Identify which cell holds the provided text, then report its [x, y] central coordinate. 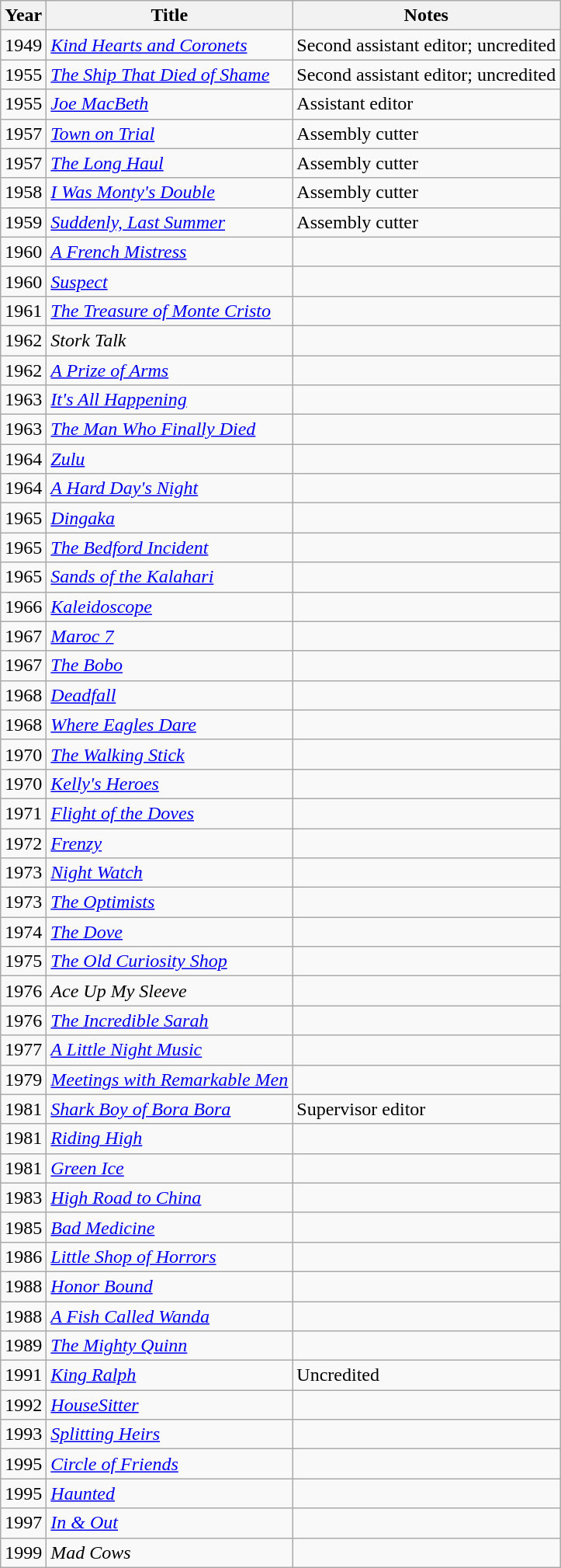
The Ship That Died of Shame [169, 75]
Meetings with Remarkable Men [169, 1080]
1971 [23, 813]
Town on Trial [169, 134]
1991 [23, 1375]
1958 [23, 193]
Shark Boy of Bora Bora [169, 1109]
HouseSitter [169, 1405]
Kaleidoscope [169, 607]
Flight of the Doves [169, 813]
1999 [23, 1552]
1986 [23, 1257]
Where Eagles Dare [169, 725]
King Ralph [169, 1375]
Little Shop of Horrors [169, 1257]
A Fish Called Wanda [169, 1316]
Uncredited [427, 1375]
1949 [23, 45]
A Prize of Arms [169, 370]
A Little Night Music [169, 1050]
Sands of the Kalahari [169, 577]
1979 [23, 1080]
High Road to China [169, 1198]
The Walking Stick [169, 754]
Joe MacBeth [169, 104]
Kind Hearts and Coronets [169, 45]
Ace Up My Sleeve [169, 991]
The Dove [169, 932]
The Bobo [169, 666]
The Incredible Sarah [169, 1020]
Honor Bound [169, 1286]
1972 [23, 843]
Bad Medicine [169, 1227]
1983 [23, 1198]
A French Mistress [169, 252]
The Man Who Finally Died [169, 429]
1977 [23, 1050]
Dingaka [169, 518]
Supervisor editor [427, 1109]
The Mighty Quinn [169, 1346]
1974 [23, 932]
1992 [23, 1405]
Frenzy [169, 843]
A Hard Day's Night [169, 488]
Riding High [169, 1139]
Green Ice [169, 1168]
Suspect [169, 281]
It's All Happening [169, 400]
1997 [23, 1523]
Night Watch [169, 873]
1961 [23, 311]
Deadfall [169, 695]
1975 [23, 961]
Title [169, 16]
In & Out [169, 1523]
I Was Monty's Double [169, 193]
Assistant editor [427, 104]
Haunted [169, 1493]
Year [23, 16]
Stork Talk [169, 340]
Maroc 7 [169, 636]
1993 [23, 1434]
Notes [427, 16]
1966 [23, 607]
The Long Haul [169, 163]
Mad Cows [169, 1552]
1985 [23, 1227]
Circle of Friends [169, 1464]
Zulu [169, 459]
Splitting Heirs [169, 1434]
The Bedford Incident [169, 548]
The Treasure of Monte Cristo [169, 311]
The Optimists [169, 902]
Kelly's Heroes [169, 784]
Suddenly, Last Summer [169, 222]
1959 [23, 222]
The Old Curiosity Shop [169, 961]
1989 [23, 1346]
